From the cell containing the given text, extract its center point as (x, y) coordinate. 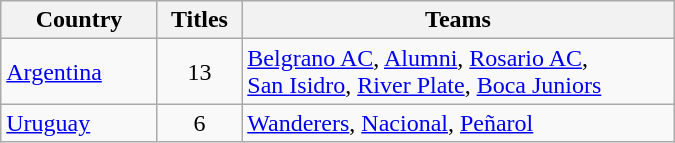
6 (200, 123)
Country (79, 20)
Argentina (79, 72)
Belgrano AC, Alumni, Rosario AC, San Isidro, River Plate, Boca Juniors (458, 72)
Titles (200, 20)
13 (200, 72)
Wanderers, Nacional, Peñarol (458, 123)
Uruguay (79, 123)
Teams (458, 20)
